Find where the given text appears and provide that cell's center as [x, y] coordinate. 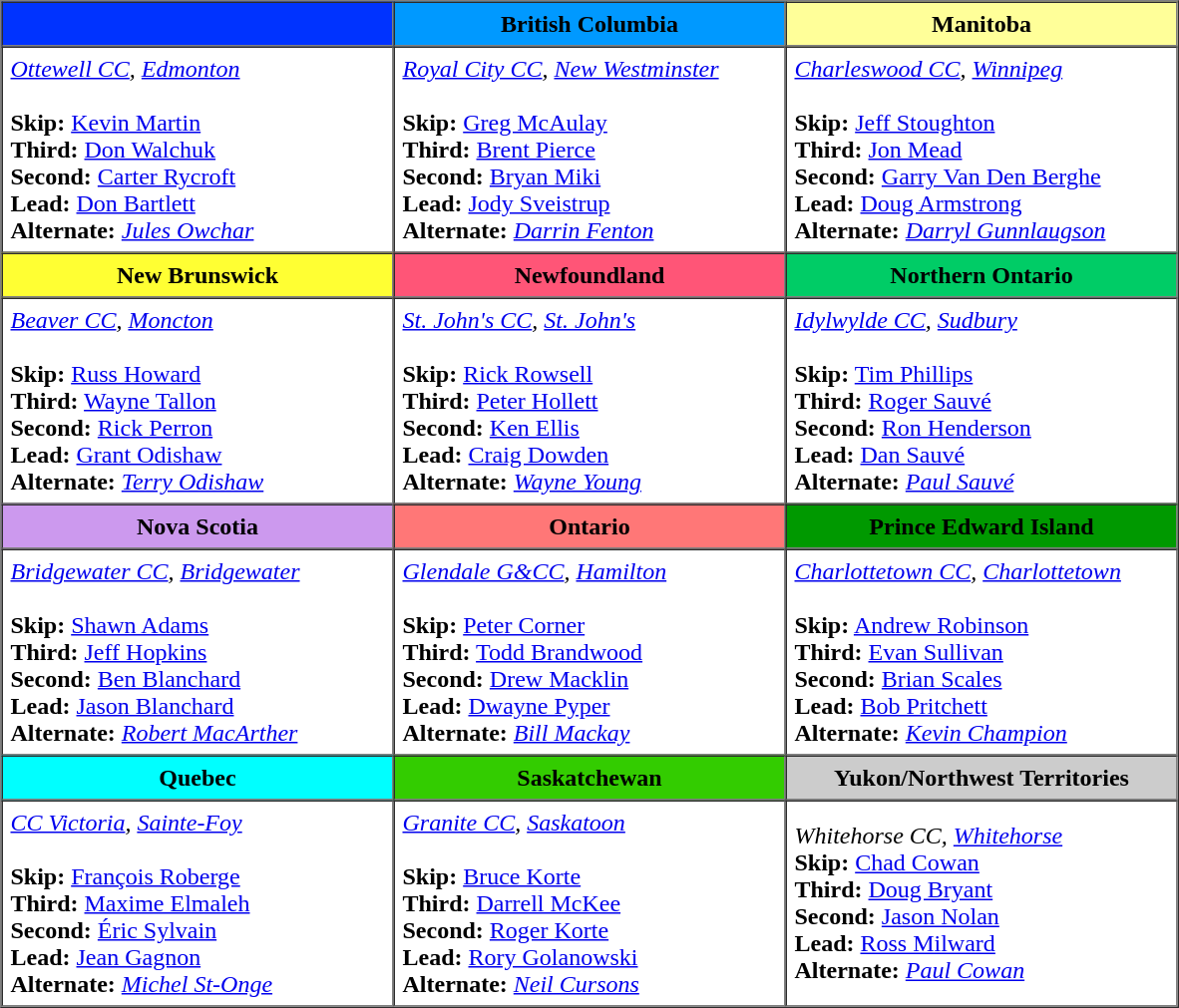
Ottewell CC, EdmontonSkip: Kevin Martin Third: Don Walchuk Second: Carter Rycroft Lead: Don Bartlett Alternate: Jules Owchar [197, 150]
Granite CC, SaskatoonSkip: Bruce Korte Third: Darrell McKee Second: Roger Korte Lead: Rory Golanowski Alternate: Neil Cursons [589, 903]
Idylwylde CC, SudburySkip: Tim Phillips Third: Roger Sauvé Second: Ron Henderson Lead: Dan Sauvé Alternate: Paul Sauvé [982, 401]
Northern Ontario [982, 275]
Royal City CC, New WestminsterSkip: Greg McAulay Third: Brent Pierce Second: Bryan Miki Lead: Jody Sveistrup Alternate: Darrin Fenton [589, 150]
Charleswood CC, WinnipegSkip: Jeff Stoughton Third: Jon Mead Second: Garry Van Den Berghe Lead: Doug Armstrong Alternate: Darryl Gunnlaugson [982, 150]
Prince Edward Island [982, 526]
Charlottetown CC, CharlottetownSkip: Andrew Robinson Third: Evan Sullivan Second: Brian Scales Lead: Bob Pritchett Alternate: Kevin Champion [982, 652]
Bridgewater CC, BridgewaterSkip: Shawn Adams Third: Jeff Hopkins Second: Ben Blanchard Lead: Jason Blanchard Alternate: Robert MacArther [197, 652]
Beaver CC, MonctonSkip: Russ Howard Third: Wayne Tallon Second: Rick Perron Lead: Grant Odishaw Alternate: Terry Odishaw [197, 401]
St. John's CC, St. John'sSkip: Rick Rowsell Third: Peter Hollett Second: Ken Ellis Lead: Craig Dowden Alternate: Wayne Young [589, 401]
British Columbia [589, 24]
Nova Scotia [197, 526]
Quebec [197, 778]
Newfoundland [589, 275]
New Brunswick [197, 275]
CC Victoria, Sainte-FoySkip: François Roberge Third: Maxime Elmaleh Second: Éric Sylvain Lead: Jean Gagnon Alternate: Michel St-Onge [197, 903]
Ontario [589, 526]
Glendale G&CC, HamiltonSkip: Peter Corner Third: Todd Brandwood Second: Drew Macklin Lead: Dwayne Pyper Alternate: Bill Mackay [589, 652]
Yukon/Northwest Territories [982, 778]
Saskatchewan [589, 778]
Whitehorse CC, WhitehorseSkip: Chad Cowan Third: Doug Bryant Second: Jason Nolan Lead: Ross Milward Alternate: Paul Cowan [982, 903]
Manitoba [982, 24]
